Return [x, y] of the center of cell containing provided text 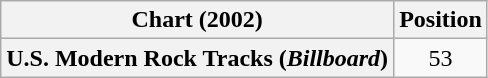
Chart (2002) [198, 20]
U.S. Modern Rock Tracks (Billboard) [198, 58]
53 [441, 58]
Position [441, 20]
